From the cell containing the given text, extract its center point as (x, y) coordinate. 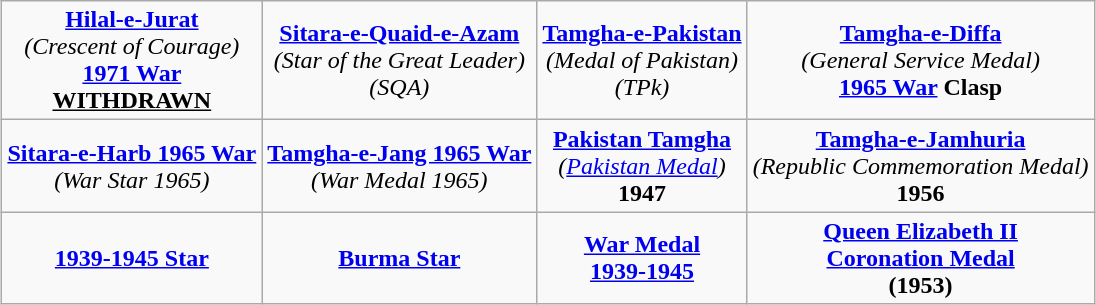
Pakistan Tamgha(Pakistan Medal)1947 (642, 166)
Tamgha-e-Jamhuria(Republic Commemoration Medal)1956 (920, 166)
Tamgha-e-Pakistan(Medal of Pakistan)(TPk) (642, 60)
War Medal1939-1945 (642, 258)
Sitara-e-Quaid-e-Azam(Star of the Great Leader)(SQA) (400, 60)
Tamgha-e-Diffa(General Service Medal)1965 War Clasp (920, 60)
Hilal-e-Jurat(Crescent of Courage)1971 WarWITHDRAWN (132, 60)
1939-1945 Star (132, 258)
Queen Elizabeth IICoronation Medal(1953) (920, 258)
Sitara-e-Harb 1965 War(War Star 1965) (132, 166)
Tamgha-e-Jang 1965 War(War Medal 1965) (400, 166)
Burma Star (400, 258)
